Pinpoint the cell where the given text exists, returning its (x, y) midpoint coordinate. 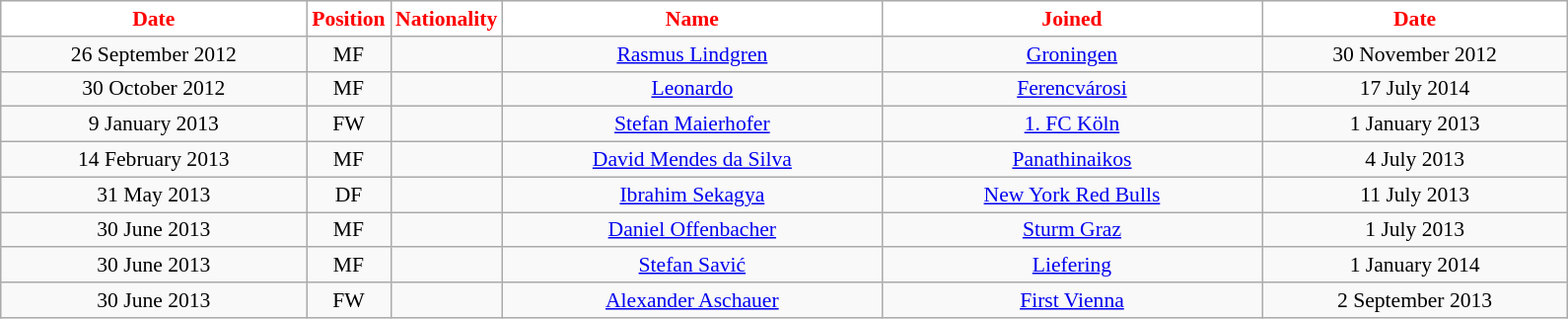
4 July 2013 (1415, 160)
9 January 2013 (154, 124)
Joined (1071, 19)
Groningen (1071, 54)
1 July 2013 (1415, 230)
New York Red Bulls (1071, 195)
2 September 2013 (1415, 300)
Stefan Savić (692, 266)
Name (692, 19)
30 November 2012 (1415, 54)
14 February 2013 (154, 160)
1 January 2013 (1415, 124)
26 September 2012 (154, 54)
11 July 2013 (1415, 195)
17 July 2014 (1415, 89)
Position (349, 19)
Ibrahim Sekagya (692, 195)
Liefering (1071, 266)
First Vienna (1071, 300)
Alexander Aschauer (692, 300)
Rasmus Lindgren (692, 54)
David Mendes da Silva (692, 160)
1 January 2014 (1415, 266)
1. FC Köln (1071, 124)
Ferencvárosi (1071, 89)
Sturm Graz (1071, 230)
30 October 2012 (154, 89)
DF (349, 195)
Panathinaikos (1071, 160)
Leonardo (692, 89)
Nationality (446, 19)
Stefan Maierhofer (692, 124)
31 May 2013 (154, 195)
Daniel Offenbacher (692, 230)
